Provide the (x, y) coordinate of the cell's center where the given text is located.  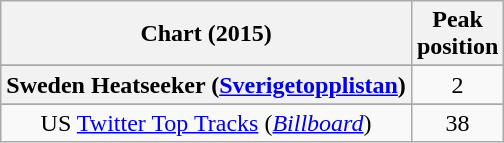
US Twitter Top Tracks (Billboard) (206, 123)
2 (457, 85)
Sweden Heatseeker (Sverigetopplistan) (206, 85)
Peakposition (457, 34)
Chart (2015) (206, 34)
38 (457, 123)
